Extract the (X, Y) coordinate from the center of the cell holding the provided text.  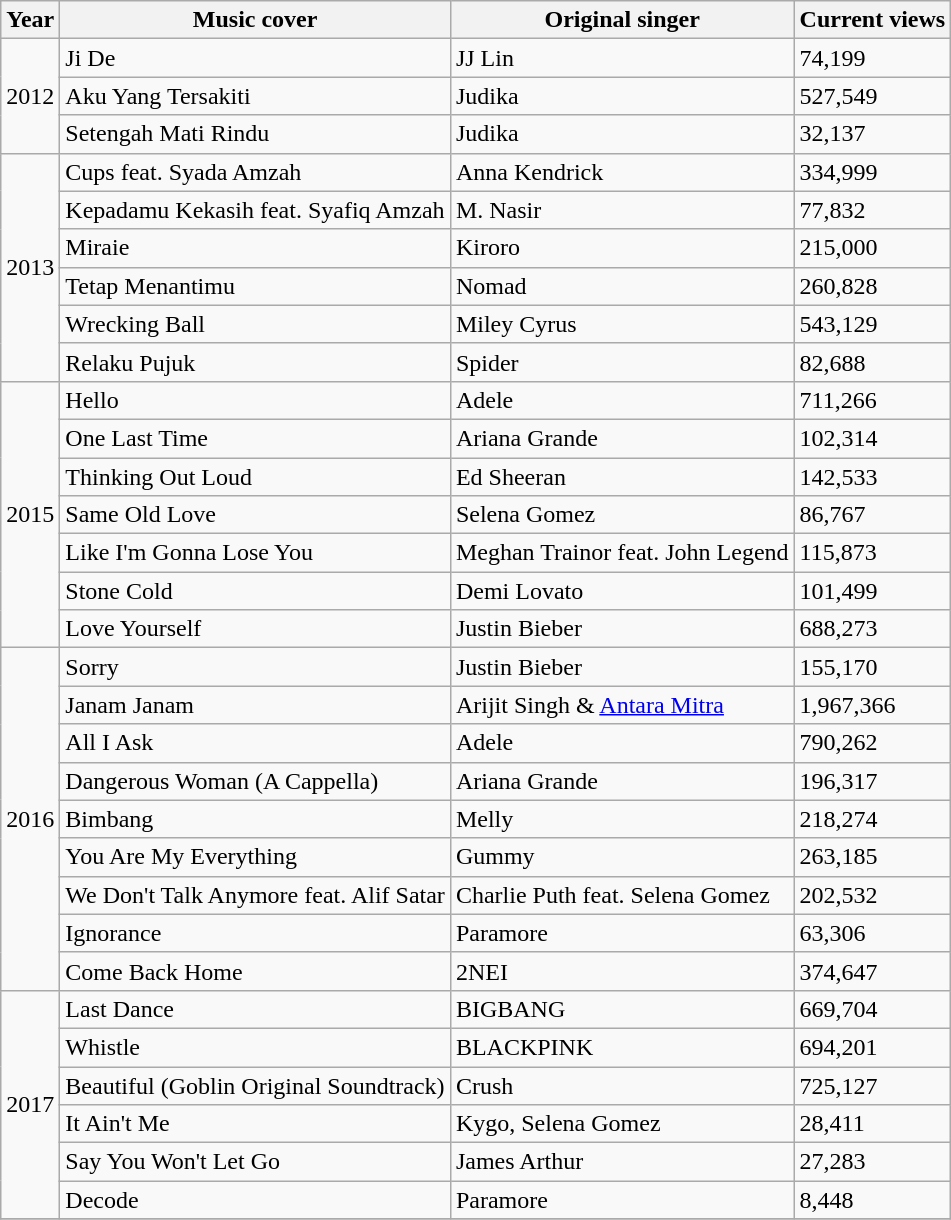
Arijit Singh & Antara Mitra (622, 705)
32,137 (872, 134)
263,185 (872, 857)
Stone Cold (256, 591)
2017 (30, 1104)
115,873 (872, 553)
Original singer (622, 20)
374,647 (872, 971)
Miraie (256, 248)
543,129 (872, 324)
Dangerous Woman (A Cappella) (256, 781)
790,262 (872, 743)
2016 (30, 820)
1,967,366 (872, 705)
86,767 (872, 515)
M. Nasir (622, 210)
2012 (30, 96)
63,306 (872, 933)
Tetap Menantimu (256, 286)
Spider (622, 362)
BIGBANG (622, 1009)
725,127 (872, 1085)
Ji De (256, 58)
Beautiful (Goblin Original Soundtrack) (256, 1085)
102,314 (872, 438)
527,549 (872, 96)
Sorry (256, 667)
74,199 (872, 58)
688,273 (872, 629)
2NEI (622, 971)
694,201 (872, 1047)
Whistle (256, 1047)
Hello (256, 400)
James Arthur (622, 1162)
142,533 (872, 477)
All I Ask (256, 743)
Kygo, Selena Gomez (622, 1124)
218,274 (872, 819)
334,999 (872, 172)
Janam Janam (256, 705)
Miley Cyrus (622, 324)
260,828 (872, 286)
Same Old Love (256, 515)
Like I'm Gonna Lose You (256, 553)
2015 (30, 514)
Wrecking Ball (256, 324)
Nomad (622, 286)
711,266 (872, 400)
8,448 (872, 1200)
Crush (622, 1085)
Meghan Trainor feat. John Legend (622, 553)
Thinking Out Loud (256, 477)
Last Dance (256, 1009)
669,704 (872, 1009)
Current views (872, 20)
Bimbang (256, 819)
Selena Gomez (622, 515)
Relaku Pujuk (256, 362)
One Last Time (256, 438)
Come Back Home (256, 971)
77,832 (872, 210)
Demi Lovato (622, 591)
Charlie Puth feat. Selena Gomez (622, 895)
Aku Yang Tersakiti (256, 96)
155,170 (872, 667)
101,499 (872, 591)
BLACKPINK (622, 1047)
JJ Lin (622, 58)
Ignorance (256, 933)
215,000 (872, 248)
Cups feat. Syada Amzah (256, 172)
Decode (256, 1200)
28,411 (872, 1124)
27,283 (872, 1162)
Kepadamu Kekasih feat. Syafiq Amzah (256, 210)
Kiroro (622, 248)
2013 (30, 267)
It Ain't Me (256, 1124)
196,317 (872, 781)
202,532 (872, 895)
Anna Kendrick (622, 172)
Melly (622, 819)
Ed Sheeran (622, 477)
Say You Won't Let Go (256, 1162)
Setengah Mati Rindu (256, 134)
82,688 (872, 362)
Gummy (622, 857)
We Don't Talk Anymore feat. Alif Satar (256, 895)
Love Yourself (256, 629)
You Are My Everything (256, 857)
Music cover (256, 20)
Year (30, 20)
